Provide the [X, Y] coordinate of the cell's center where the given text is located.  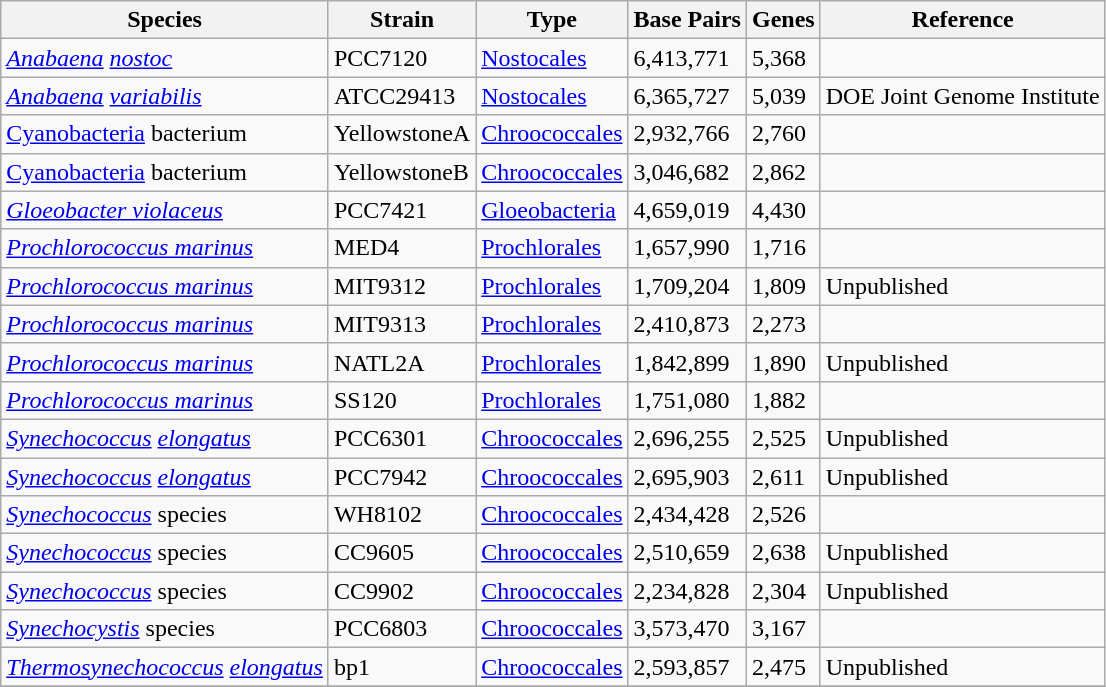
2,273 [783, 324]
Reference [962, 20]
3,573,470 [687, 629]
3,167 [783, 629]
Type [552, 20]
PCC7421 [402, 210]
Thermosynechococcus elongatus [165, 667]
Synechocystis species [165, 629]
4,659,019 [687, 210]
6,413,771 [687, 58]
2,593,857 [687, 667]
2,611 [783, 477]
1,882 [783, 400]
Species [165, 20]
4,430 [783, 210]
CC9902 [402, 591]
5,368 [783, 58]
2,475 [783, 667]
2,932,766 [687, 134]
2,525 [783, 438]
2,760 [783, 134]
MIT9312 [402, 286]
5,039 [783, 96]
1,716 [783, 248]
DOE Joint Genome Institute [962, 96]
PCC7942 [402, 477]
2,695,903 [687, 477]
1,890 [783, 362]
YellowstoneB [402, 172]
2,304 [783, 591]
2,410,873 [687, 324]
Gloeobacter violaceus [165, 210]
2,696,255 [687, 438]
1,709,204 [687, 286]
SS120 [402, 400]
2,526 [783, 515]
2,862 [783, 172]
PCC6803 [402, 629]
MED4 [402, 248]
1,842,899 [687, 362]
PCC6301 [402, 438]
Anabaena nostoc [165, 58]
Genes [783, 20]
1,751,080 [687, 400]
2,234,828 [687, 591]
bp1 [402, 667]
2,510,659 [687, 553]
3,046,682 [687, 172]
CC9605 [402, 553]
1,657,990 [687, 248]
Strain [402, 20]
Gloeobacteria [552, 210]
6,365,727 [687, 96]
2,638 [783, 553]
Base Pairs [687, 20]
Anabaena variabilis [165, 96]
PCC7120 [402, 58]
WH8102 [402, 515]
NATL2A [402, 362]
ATCC29413 [402, 96]
YellowstoneA [402, 134]
1,809 [783, 286]
MIT9313 [402, 324]
2,434,428 [687, 515]
